Pinpoint the cell where the given text exists, returning its (x, y) midpoint coordinate. 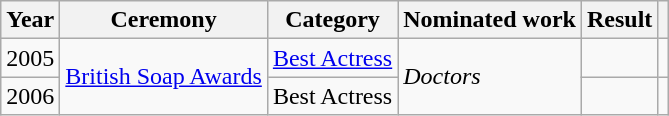
British Soap Awards (164, 77)
2005 (30, 58)
Ceremony (164, 20)
Category (332, 20)
Year (30, 20)
Doctors (490, 77)
2006 (30, 96)
Result (619, 20)
Nominated work (490, 20)
